Provide the [x, y] coordinate of the cell's center where the given text is located.  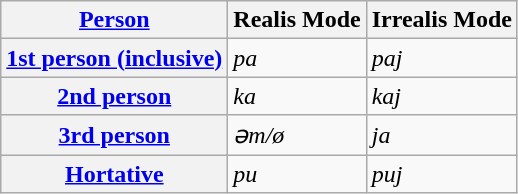
2nd person [114, 96]
Person [114, 20]
1st person (inclusive) [114, 58]
ka [297, 96]
kaj [442, 96]
pa [297, 58]
3rd person [114, 135]
ja [442, 135]
puj [442, 173]
Hortative [114, 173]
pu [297, 173]
Realis Mode [297, 20]
Irrealis Mode [442, 20]
paj [442, 58]
əm/ø [297, 135]
